Scan for the cell matching the given text and deliver its (X, Y) coordinate at center. 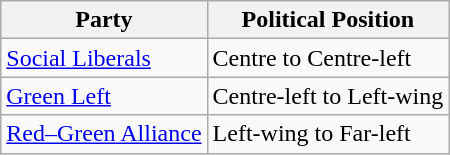
Political Position (328, 20)
Centre to Centre-left (328, 58)
Social Liberals (104, 58)
Red–Green Alliance (104, 134)
Centre-left to Left-wing (328, 96)
Party (104, 20)
Left-wing to Far-left (328, 134)
Green Left (104, 96)
